For the text-containing cell, return its midpoint in [X, Y] coordinate format. 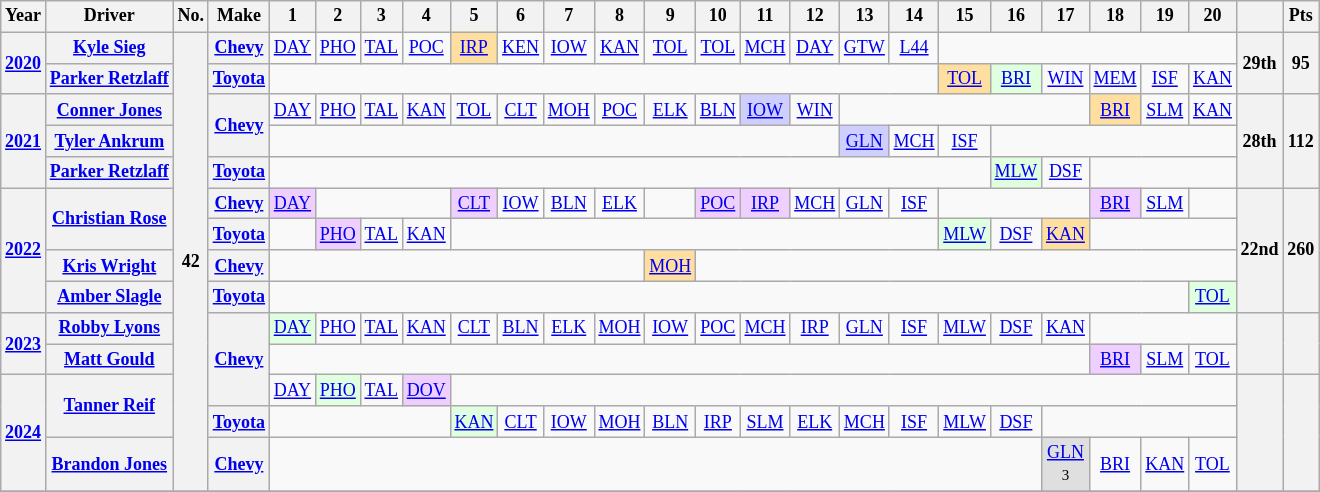
Tanner Reif [109, 406]
19 [1165, 16]
18 [1115, 16]
22nd [1260, 250]
Year [24, 16]
Robby Lyons [109, 328]
Driver [109, 16]
Kyle Sieg [109, 48]
7 [568, 16]
MEM [1115, 78]
2021 [24, 141]
Tyler Ankrum [109, 140]
95 [1301, 63]
No. [190, 16]
20 [1213, 16]
2 [338, 16]
Brandon Jones [109, 464]
4 [426, 16]
2023 [24, 343]
9 [670, 16]
Christian Rose [109, 219]
Pts [1301, 16]
42 [190, 262]
GLN3 [1066, 464]
260 [1301, 250]
DOV [426, 390]
1 [292, 16]
11 [765, 16]
Matt Gould [109, 360]
8 [620, 16]
Amber Slagle [109, 296]
KEN [521, 48]
10 [718, 16]
Kris Wright [109, 266]
112 [1301, 141]
29th [1260, 63]
2024 [24, 433]
6 [521, 16]
GTW [865, 48]
Conner Jones [109, 110]
14 [914, 16]
17 [1066, 16]
2020 [24, 63]
12 [815, 16]
Make [238, 16]
2022 [24, 250]
15 [964, 16]
28th [1260, 141]
16 [1016, 16]
13 [865, 16]
L44 [914, 48]
3 [381, 16]
5 [474, 16]
